Return the [x, y] coordinate for the center point of the cell that contains the specified text.  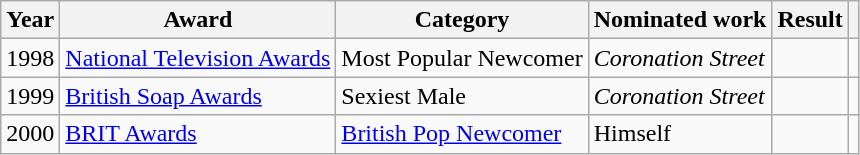
1998 [30, 58]
Himself [680, 134]
1999 [30, 96]
Nominated work [680, 20]
Most Popular Newcomer [462, 58]
BRIT Awards [198, 134]
Category [462, 20]
Award [198, 20]
British Pop Newcomer [462, 134]
Year [30, 20]
Result [810, 20]
2000 [30, 134]
National Television Awards [198, 58]
Sexiest Male [462, 96]
British Soap Awards [198, 96]
